Return the [x, y] coordinate for the center point of the cell that contains the specified text.  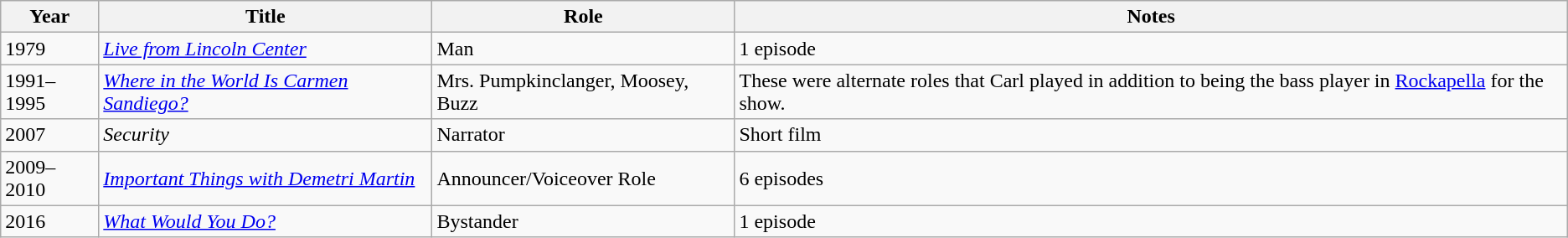
1991–1995 [50, 92]
Live from Lincoln Center [266, 49]
6 episodes [1151, 178]
Important Things with Demetri Martin [266, 178]
Role [583, 17]
2007 [50, 135]
Short film [1151, 135]
Mrs. Pumpkinclanger, Moosey, Buzz [583, 92]
What Would You Do? [266, 221]
Where in the World Is Carmen Sandiego? [266, 92]
Security [266, 135]
Announcer/Voiceover Role [583, 178]
1979 [50, 49]
Title [266, 17]
These were alternate roles that Carl played in addition to being the bass player in Rockapella for the show. [1151, 92]
Notes [1151, 17]
2009–2010 [50, 178]
Year [50, 17]
2016 [50, 221]
Narrator [583, 135]
Man [583, 49]
Bystander [583, 221]
